Determine the [X, Y] coordinate at the center of the cell enclosing the given text.  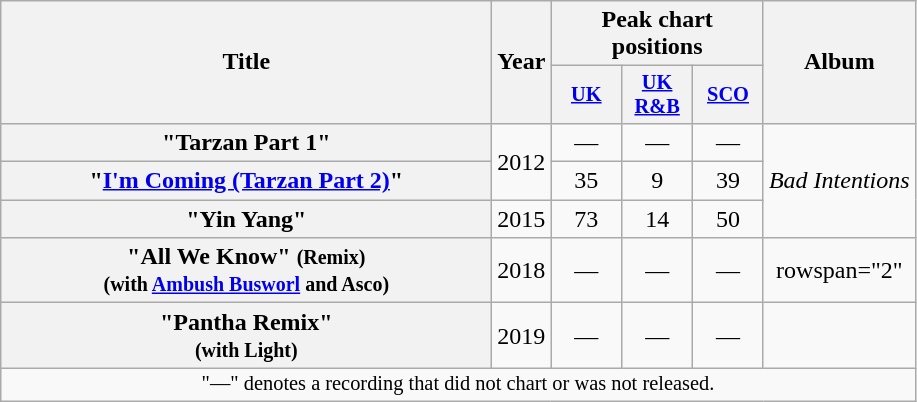
2018 [522, 270]
Year [522, 62]
"Pantha Remix"(with Light) [246, 336]
50 [728, 219]
2012 [522, 161]
SCO [728, 95]
73 [586, 219]
rowspan="2" [839, 270]
Title [246, 62]
9 [658, 181]
39 [728, 181]
"Tarzan Part 1" [246, 142]
Album [839, 62]
2015 [522, 219]
2019 [522, 336]
"—" denotes a recording that did not chart or was not released. [458, 385]
35 [586, 181]
Bad Intentions [839, 180]
UK [586, 95]
"All We Know" (Remix)(with Ambush Busworl and Asco) [246, 270]
UK R&B [658, 95]
"Yin Yang" [246, 219]
Peak chart positions [658, 34]
14 [658, 219]
"I'm Coming (Tarzan Part 2)" [246, 181]
